From the cell containing the given text, extract its center point as (x, y) coordinate. 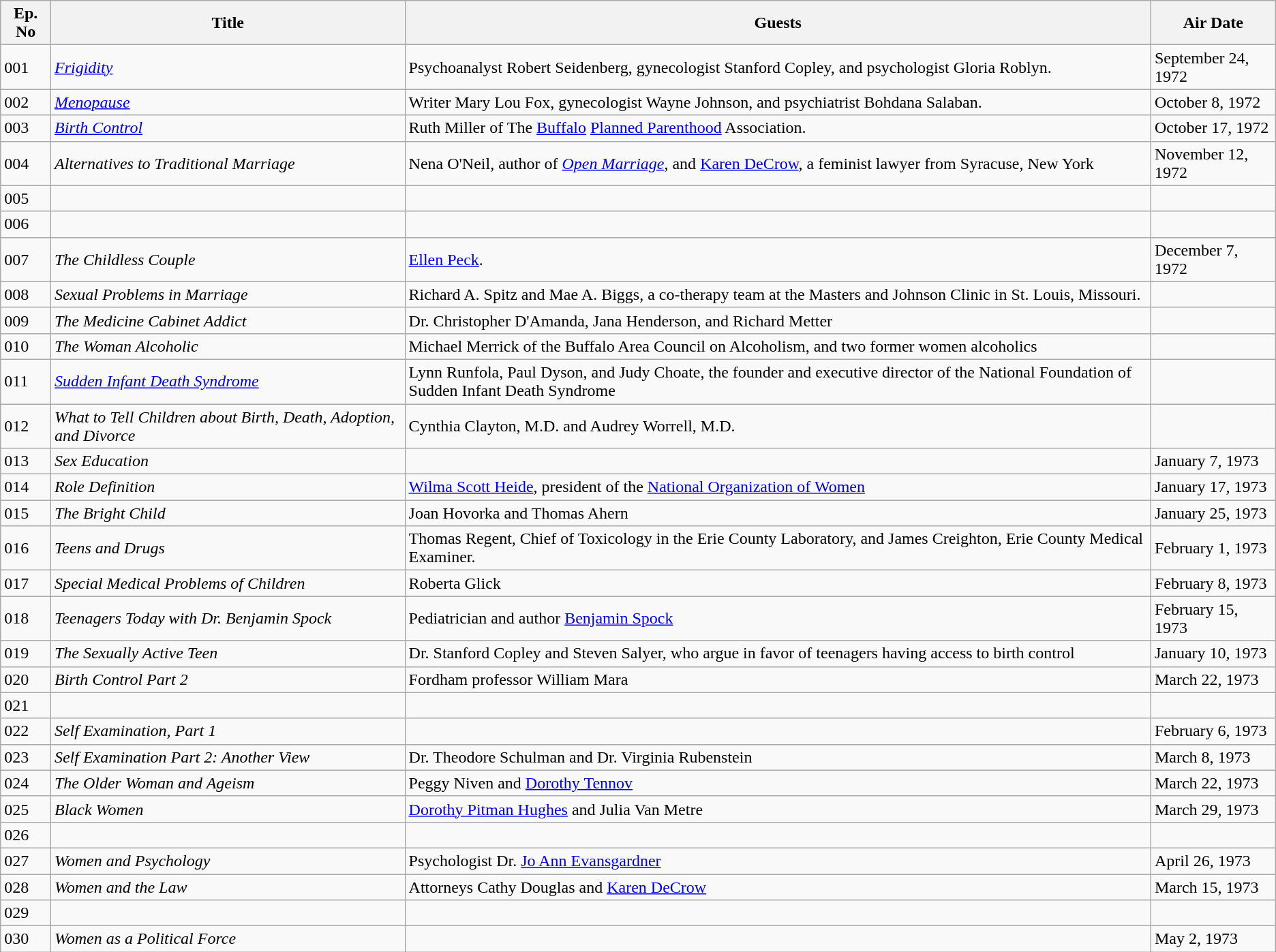
004 (26, 164)
013 (26, 461)
December 7, 1972 (1213, 259)
October 8, 1972 (1213, 102)
Black Women (228, 809)
March 15, 1973 (1213, 887)
January 25, 1973 (1213, 513)
025 (26, 809)
016 (26, 548)
January 7, 1973 (1213, 461)
Menopause (228, 102)
005 (26, 198)
Women as a Political Force (228, 939)
February 1, 1973 (1213, 548)
011 (26, 382)
Psychoanalyst Robert Seidenberg, gynecologist Stanford Copley, and psychologist Gloria Roblyn. (778, 67)
Richard A. Spitz and Mae A. Biggs, a co-therapy team at the Masters and Johnson Clinic in St. Louis, Missouri. (778, 294)
Michael Merrick of the Buffalo Area Council on Alcoholism, and two former women alcoholics (778, 346)
Sex Education (228, 461)
022 (26, 731)
Fordham professor William Mara (778, 679)
Thomas Regent, Chief of Toxicology in the Erie County Laboratory, and James Creighton, Erie County Medical Examiner. (778, 548)
February 15, 1973 (1213, 619)
010 (26, 346)
March 8, 1973 (1213, 757)
021 (26, 705)
January 10, 1973 (1213, 654)
The Sexually Active Teen (228, 654)
Teenagers Today with Dr. Benjamin Spock (228, 619)
003 (26, 128)
Women and the Law (228, 887)
April 26, 1973 (1213, 861)
March 29, 1973 (1213, 809)
007 (26, 259)
006 (26, 224)
015 (26, 513)
Guests (778, 23)
026 (26, 835)
Birth Control Part 2 (228, 679)
024 (26, 783)
May 2, 1973 (1213, 939)
Peggy Niven and Dorothy Tennov (778, 783)
The Woman Alcoholic (228, 346)
Role Definition (228, 487)
Dr. Christopher D'Amanda, Jana Henderson, and Richard Metter (778, 320)
Dorothy Pitman Hughes and Julia Van Metre (778, 809)
002 (26, 102)
Ruth Miller of The Buffalo Planned Parenthood Association. (778, 128)
Joan Hovorka and Thomas Ahern (778, 513)
028 (26, 887)
Lynn Runfola, Paul Dyson, and Judy Choate, the founder and executive director of the National Foundation of Sudden Infant Death Syndrome (778, 382)
The Bright Child (228, 513)
Dr. Stanford Copley and Steven Salyer, who argue in favor of teenagers having access to birth control (778, 654)
029 (26, 913)
012 (26, 425)
Alternatives to Traditional Marriage (228, 164)
Teens and Drugs (228, 548)
Nena O'Neil, author of Open Marriage, and Karen DeCrow, a feminist lawyer from Syracuse, New York (778, 164)
030 (26, 939)
Dr. Theodore Schulman and Dr. Virginia Rubenstein (778, 757)
The Older Woman and Ageism (228, 783)
What to Tell Children about Birth, Death, Adoption, and Divorce (228, 425)
Sexual Problems in Marriage (228, 294)
The Childless Couple (228, 259)
Self Examination, Part 1 (228, 731)
019 (26, 654)
Birth Control (228, 128)
Air Date (1213, 23)
February 8, 1973 (1213, 583)
Women and Psychology (228, 861)
Ellen Peck. (778, 259)
February 6, 1973 (1213, 731)
Title (228, 23)
023 (26, 757)
Attorneys Cathy Douglas and Karen DeCrow (778, 887)
009 (26, 320)
Sudden Infant Death Syndrome (228, 382)
Roberta Glick (778, 583)
017 (26, 583)
Frigidity (228, 67)
January 17, 1973 (1213, 487)
Writer Mary Lou Fox, gynecologist Wayne Johnson, and psychiatrist Bohdana Salaban. (778, 102)
Psychologist Dr. Jo Ann Evansgardner (778, 861)
October 17, 1972 (1213, 128)
Cynthia Clayton, M.D. and Audrey Worrell, M.D. (778, 425)
020 (26, 679)
Special Medical Problems of Children (228, 583)
November 12, 1972 (1213, 164)
027 (26, 861)
001 (26, 67)
Pediatrician and author Benjamin Spock (778, 619)
Ep. No (26, 23)
September 24, 1972 (1213, 67)
Wilma Scott Heide, president of the National Organization of Women (778, 487)
018 (26, 619)
008 (26, 294)
The Medicine Cabinet Addict (228, 320)
014 (26, 487)
Self Examination Part 2: Another View (228, 757)
